Return the (X, Y) coordinate for the center point of the cell that contains the specified text.  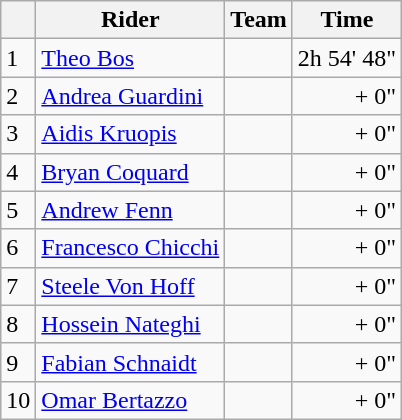
6 (18, 248)
Steele Von Hoff (130, 286)
Omar Bertazzo (130, 400)
Rider (130, 20)
Andrew Fenn (130, 210)
9 (18, 362)
Time (346, 20)
10 (18, 400)
3 (18, 134)
5 (18, 210)
4 (18, 172)
Aidis Kruopis (130, 134)
Fabian Schnaidt (130, 362)
Team (259, 20)
7 (18, 286)
Francesco Chicchi (130, 248)
Theo Bos (130, 58)
2h 54' 48" (346, 58)
Hossein Nateghi (130, 324)
Bryan Coquard (130, 172)
2 (18, 96)
1 (18, 58)
8 (18, 324)
Andrea Guardini (130, 96)
